Search for the cell housing the specified text and yield its [X, Y] center coordinate. 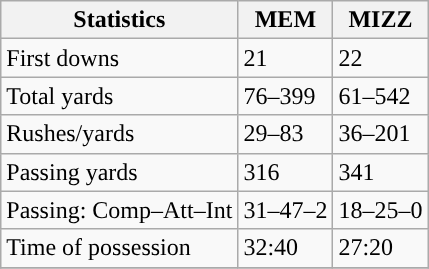
21 [286, 58]
36–201 [380, 134]
27:20 [380, 248]
61–542 [380, 96]
Passing yards [120, 172]
18–25–0 [380, 210]
316 [286, 172]
Time of possession [120, 248]
31–47–2 [286, 210]
32:40 [286, 248]
Statistics [120, 20]
First downs [120, 58]
29–83 [286, 134]
22 [380, 58]
MEM [286, 20]
341 [380, 172]
Total yards [120, 96]
Rushes/yards [120, 134]
MIZZ [380, 20]
76–399 [286, 96]
Passing: Comp–Att–Int [120, 210]
